Detect which cell encompasses the target text, then output its (X, Y) center coordinate. 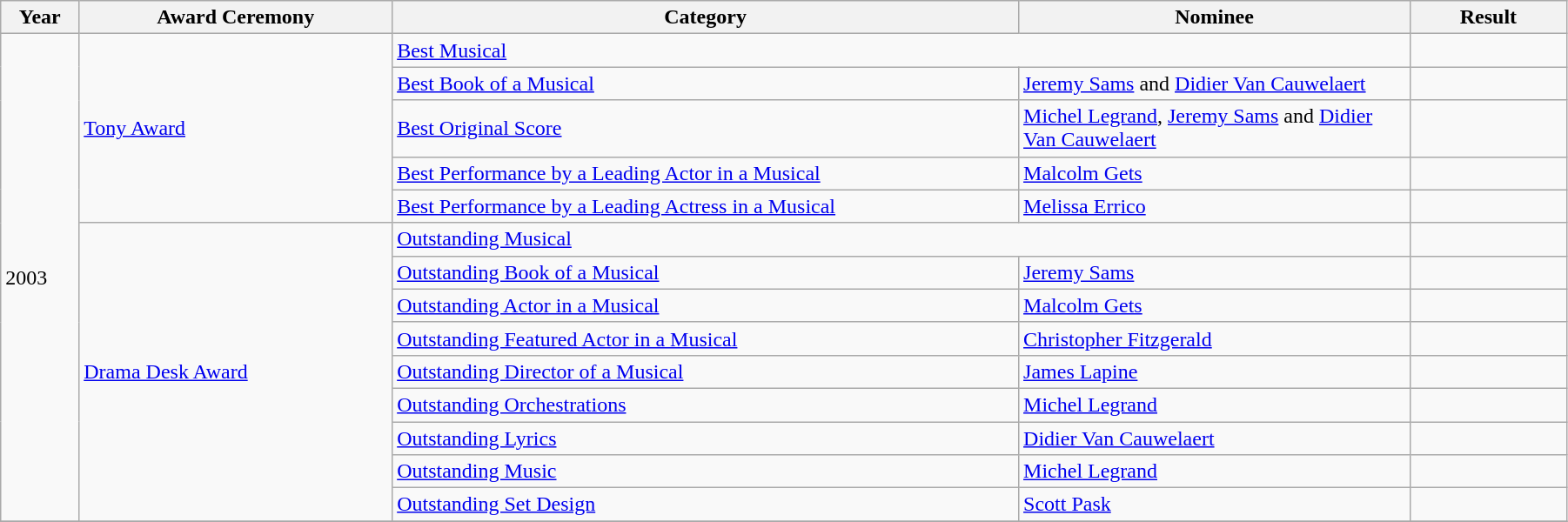
Jeremy Sams and Didier Van Cauwelaert (1215, 84)
Outstanding Musical (901, 239)
Best Original Score (706, 129)
Best Performance by a Leading Actor in a Musical (706, 173)
Drama Desk Award (236, 372)
Jeremy Sams (1215, 272)
Didier Van Cauwelaert (1215, 438)
Outstanding Set Design (706, 505)
Scott Pask (1215, 505)
Result (1488, 17)
2003 (40, 278)
Christopher Fitzgerald (1215, 338)
Year (40, 17)
Outstanding Book of a Musical (706, 272)
Tony Award (236, 129)
Best Book of a Musical (706, 84)
Nominee (1215, 17)
Category (706, 17)
James Lapine (1215, 371)
Outstanding Lyrics (706, 438)
Outstanding Featured Actor in a Musical (706, 338)
Best Musical (901, 50)
Outstanding Music (706, 472)
Outstanding Actor in a Musical (706, 305)
Best Performance by a Leading Actress in a Musical (706, 206)
Melissa Errico (1215, 206)
Award Ceremony (236, 17)
Outstanding Orchestrations (706, 405)
Michel Legrand, Jeremy Sams and Didier Van Cauwelaert (1215, 129)
Outstanding Director of a Musical (706, 371)
